Identify which cell holds the provided text, then report its [X, Y] central coordinate. 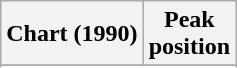
Chart (1990) [72, 34]
Peakposition [189, 34]
